Return [X, Y] of the center of cell containing provided text 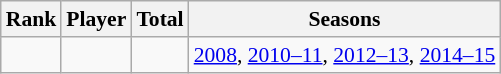
Rank [32, 19]
Total [160, 19]
Seasons [345, 19]
Player [96, 19]
2008, 2010–11, 2012–13, 2014–15 [345, 55]
